Capture the cell that displays the provided text and extract its [X, Y] central coordinate. 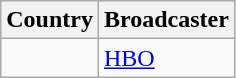
HBO [166, 58]
Country [50, 20]
Broadcaster [166, 20]
